Identify which cell holds the provided text, then report its [x, y] central coordinate. 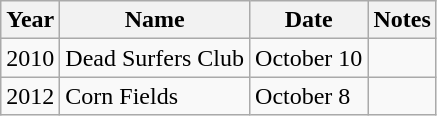
Year [30, 20]
Corn Fields [155, 96]
2012 [30, 96]
Notes [402, 20]
Dead Surfers Club [155, 58]
2010 [30, 58]
Date [309, 20]
Name [155, 20]
October 10 [309, 58]
October 8 [309, 96]
